Determine the [x, y] coordinate at the center of the cell enclosing the given text.  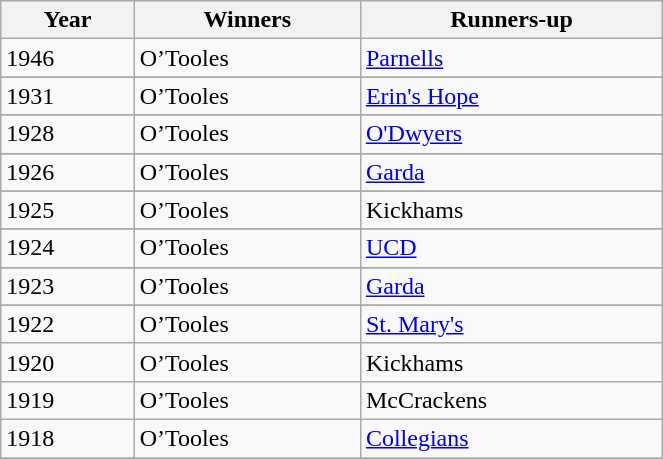
1918 [68, 438]
Winners [247, 20]
1925 [68, 210]
1923 [68, 286]
St. Mary's [511, 324]
Parnells [511, 58]
1920 [68, 362]
1919 [68, 400]
O'Dwyers [511, 134]
1924 [68, 248]
UCD [511, 248]
Erin's Hope [511, 96]
McCrackens [511, 400]
1931 [68, 96]
1926 [68, 172]
1946 [68, 58]
1928 [68, 134]
Year [68, 20]
1922 [68, 324]
Runners-up [511, 20]
Collegians [511, 438]
